Locate the cell with the specified text and output its (X, Y) center coordinate. 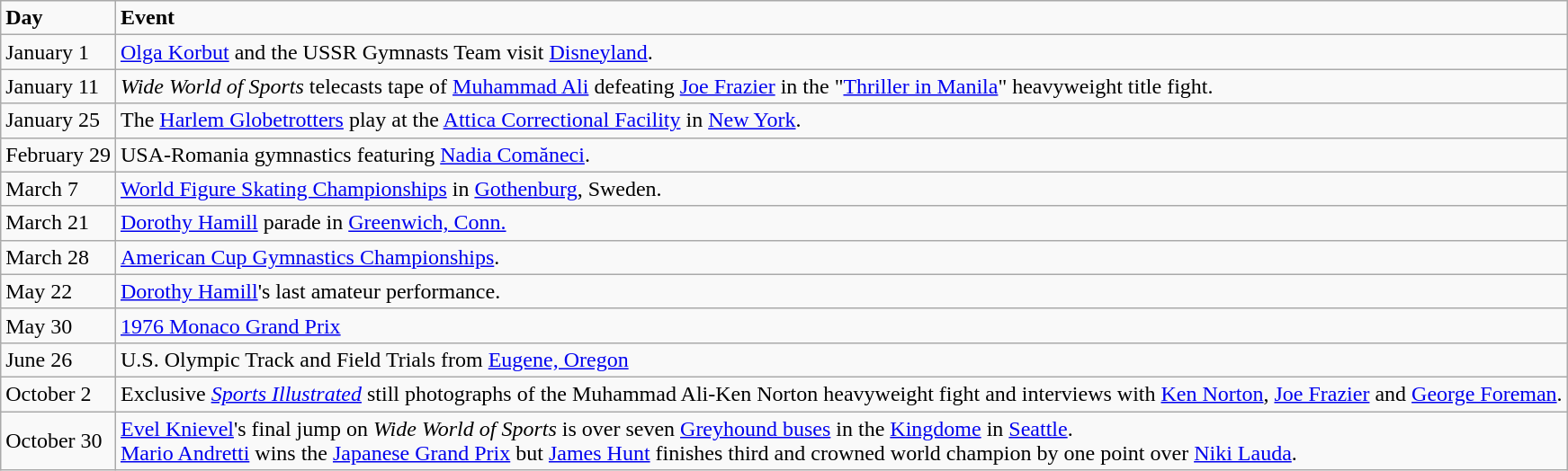
Dorothy Hamill's last amateur performance. (841, 291)
Wide World of Sports telecasts tape of Muhammad Ali defeating Joe Frazier in the "Thriller in Manila" heavyweight title fight. (841, 86)
June 26 (58, 360)
USA-Romania gymnastics featuring Nadia Comăneci. (841, 155)
January 1 (58, 52)
1976 Monaco Grand Prix (841, 325)
January 11 (58, 86)
World Figure Skating Championships in Gothenburg, Sweden. (841, 189)
March 7 (58, 189)
Day (58, 18)
March 21 (58, 223)
October 30 (58, 440)
Event (841, 18)
February 29 (58, 155)
The Harlem Globetrotters play at the Attica Correctional Facility in New York. (841, 120)
U.S. Olympic Track and Field Trials from Eugene, Oregon (841, 360)
May 30 (58, 325)
Dorothy Hamill parade in Greenwich, Conn. (841, 223)
March 28 (58, 257)
January 25 (58, 120)
May 22 (58, 291)
October 2 (58, 394)
Olga Korbut and the USSR Gymnasts Team visit Disneyland. (841, 52)
American Cup Gymnastics Championships. (841, 257)
